Detect which cell encompasses the target text, then output its [X, Y] center coordinate. 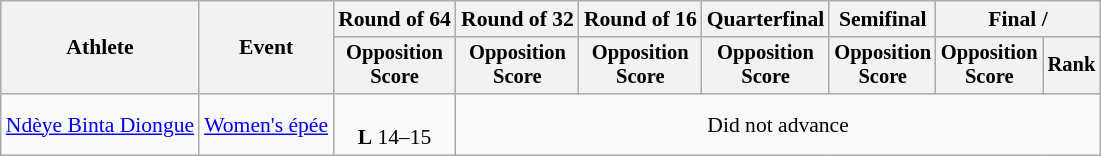
Did not advance [778, 124]
Athlete [100, 48]
Semifinal [882, 19]
Round of 32 [518, 19]
Women's épée [266, 124]
Round of 64 [394, 19]
L 14–15 [394, 124]
Event [266, 48]
Rank [1072, 66]
Final / [1018, 19]
Ndèye Binta Diongue [100, 124]
Quarterfinal [766, 19]
Round of 16 [640, 19]
